Extract the [X, Y] coordinate from the center of the cell holding the provided text.  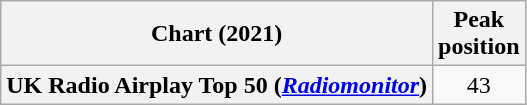
Peakposition [479, 34]
43 [479, 85]
UK Radio Airplay Top 50 (Radiomonitor) [217, 85]
Chart (2021) [217, 34]
